Pinpoint the cell where the given text exists, returning its (X, Y) midpoint coordinate. 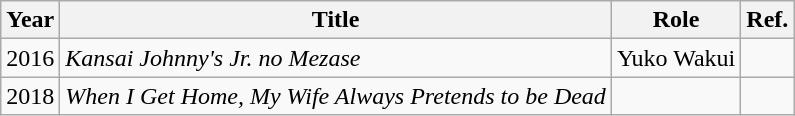
Year (30, 20)
2018 (30, 96)
Role (676, 20)
Title (336, 20)
Yuko Wakui (676, 58)
Ref. (768, 20)
2016 (30, 58)
When I Get Home, My Wife Always Pretends to be Dead (336, 96)
Kansai Johnny's Jr. no Mezase (336, 58)
